From the cell containing the given text, extract its center point as [x, y] coordinate. 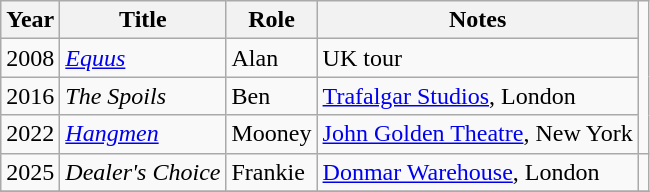
Ben [272, 96]
Notes [478, 20]
Donmar Warehouse, London [478, 172]
Title [143, 20]
Hangmen [143, 134]
The Spoils [143, 96]
Role [272, 20]
Trafalgar Studios, London [478, 96]
Equus [143, 58]
2022 [30, 134]
2025 [30, 172]
2008 [30, 58]
John Golden Theatre, New York [478, 134]
Alan [272, 58]
Frankie [272, 172]
Mooney [272, 134]
UK tour [478, 58]
Year [30, 20]
Dealer's Choice [143, 172]
2016 [30, 96]
